Locate the cell with the specified text and output its (x, y) center coordinate. 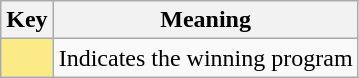
Meaning (206, 20)
Key (27, 20)
Indicates the winning program (206, 58)
